Output the (X, Y) coordinate of the center of the cell containing the given text.  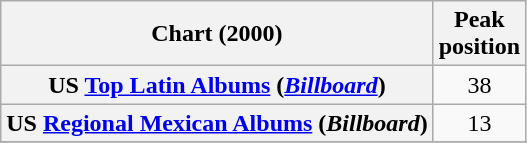
US Regional Mexican Albums (Billboard) (217, 123)
Peakposition (479, 34)
Chart (2000) (217, 34)
13 (479, 123)
38 (479, 85)
US Top Latin Albums (Billboard) (217, 85)
